Provide the (x, y) coordinate of the cell's center where the given text is located.  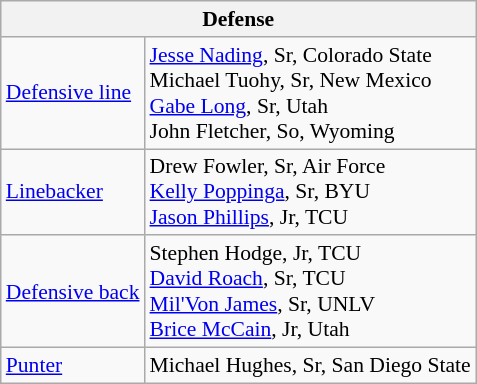
Defensive line (73, 93)
Defensive back (73, 292)
Linebacker (73, 192)
Defense (238, 19)
Jesse Nading, Sr, Colorado StateMichael Tuohy, Sr, New MexicoGabe Long, Sr, UtahJohn Fletcher, So, Wyoming (310, 93)
Drew Fowler, Sr, Air ForceKelly Poppinga, Sr, BYUJason Phillips, Jr, TCU (310, 192)
Punter (73, 366)
Stephen Hodge, Jr, TCUDavid Roach, Sr, TCUMil'Von James, Sr, UNLVBrice McCain, Jr, Utah (310, 292)
Michael Hughes, Sr, San Diego State (310, 366)
